Output the [X, Y] coordinate of the center of the cell containing the given text.  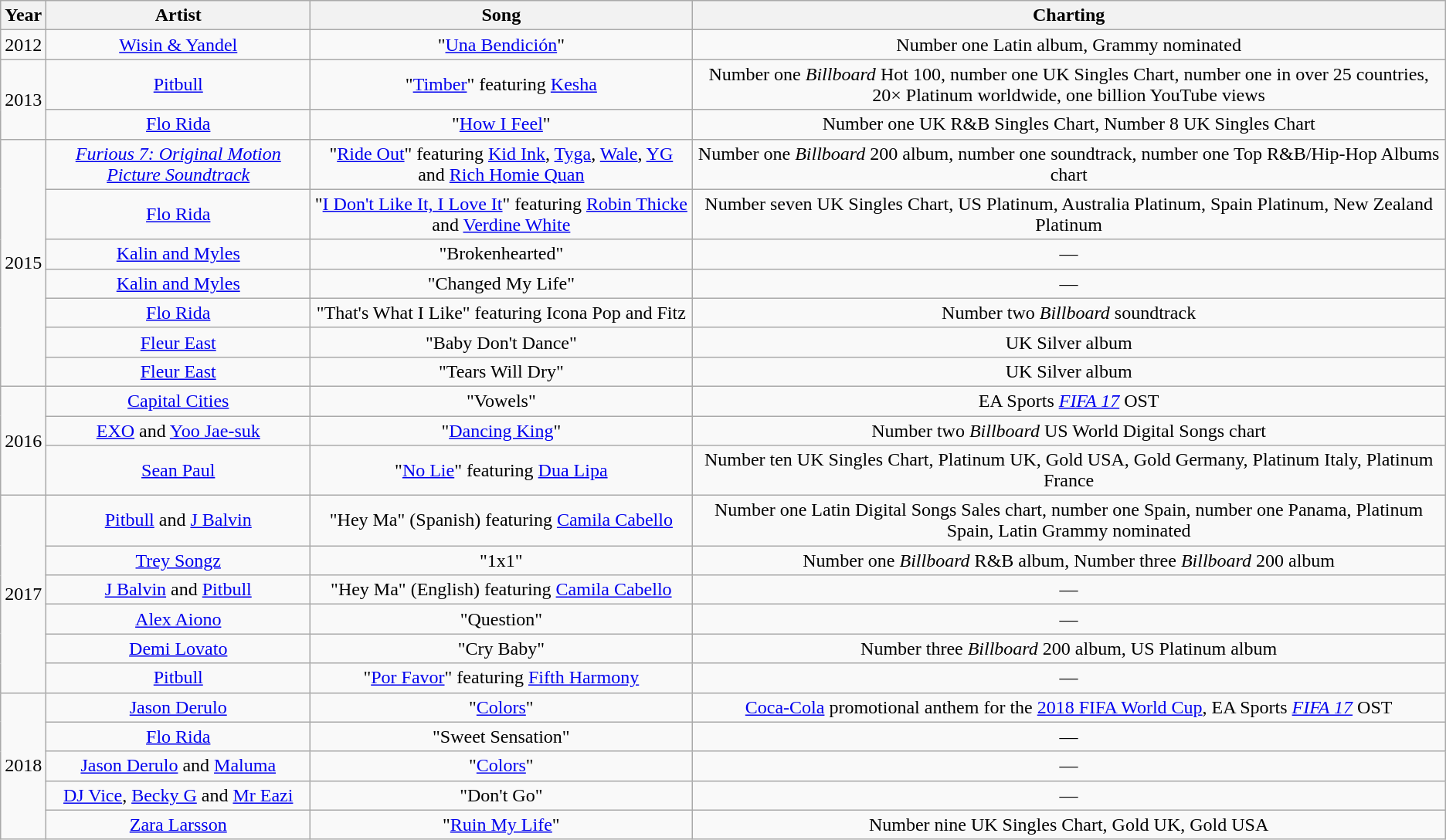
Pitbull and J Balvin [178, 520]
EXO and Yoo Jae-suk [178, 430]
Alex Aiono [178, 619]
Number two Billboard soundtrack [1069, 313]
Zara Larsson [178, 825]
"Ruin My Life" [501, 825]
"How I Feel" [501, 124]
Number three Billboard 200 album, US Platinum album [1069, 649]
Demi Lovato [178, 649]
"Vowels" [501, 401]
Number ten UK Singles Chart, Platinum UK, Gold USA, Gold Germany, Platinum Italy, Platinum France [1069, 471]
Trey Songz [178, 561]
Jason Derulo and Maluma [178, 766]
"Por Favor" featuring Fifth Harmony [501, 678]
"Question" [501, 619]
"Dancing King" [501, 430]
Year [23, 15]
Number one Billboard R&B album, Number three Billboard 200 album [1069, 561]
"Timber" featuring Kesha [501, 85]
Wisin & Yandel [178, 45]
2015 [23, 262]
Number one Latin Digital Songs Sales chart, number one Spain, number one Panama, Platinum Spain, Latin Grammy nominated [1069, 520]
Song [501, 15]
Capital Cities [178, 401]
Number nine UK Singles Chart, Gold UK, Gold USA [1069, 825]
"Hey Ma" (Spanish) featuring Camila Cabello [501, 520]
EA Sports FIFA 17 OST [1069, 401]
2013 [23, 99]
"Ride Out" featuring Kid Ink, Tyga, Wale, YG and Rich Homie Quan [501, 164]
"No Lie" featuring Dua Lipa [501, 471]
2016 [23, 440]
Coca-Cola promotional anthem for the 2018 FIFA World Cup, EA Sports FIFA 17 OST [1069, 707]
2017 [23, 594]
"Don't Go" [501, 795]
"Changed My Life" [501, 283]
J Balvin and Pitbull [178, 590]
Number seven UK Singles Chart, US Platinum, Australia Platinum, Spain Platinum, New Zealand Platinum [1069, 215]
"That's What I Like" featuring Icona Pop and Fitz [501, 313]
"I Don't Like It, I Love It" featuring Robin Thicke and Verdine White [501, 215]
Number one Billboard Hot 100, number one UK Singles Chart, number one in over 25 countries, 20× Platinum worldwide, one billion YouTube views [1069, 85]
DJ Vice, Becky G and Mr Eazi [178, 795]
Sean Paul [178, 471]
"Una Bendición" [501, 45]
"Hey Ma" (English) featuring Camila Cabello [501, 590]
2018 [23, 766]
"Brokenhearted" [501, 254]
"Baby Don't Dance" [501, 342]
"Sweet Sensation" [501, 737]
Jason Derulo [178, 707]
"1x1" [501, 561]
Furious 7: Original Motion Picture Soundtrack [178, 164]
Number one UK R&B Singles Chart, Number 8 UK Singles Chart [1069, 124]
Number two Billboard US World Digital Songs chart [1069, 430]
2012 [23, 45]
Artist [178, 15]
"Tears Will Dry" [501, 371]
"Cry Baby" [501, 649]
Charting [1069, 15]
Number one Latin album, Grammy nominated [1069, 45]
Number one Billboard 200 album, number one soundtrack, number one Top R&B/Hip-Hop Albums chart [1069, 164]
